Search for the cell housing the specified text and yield its [X, Y] center coordinate. 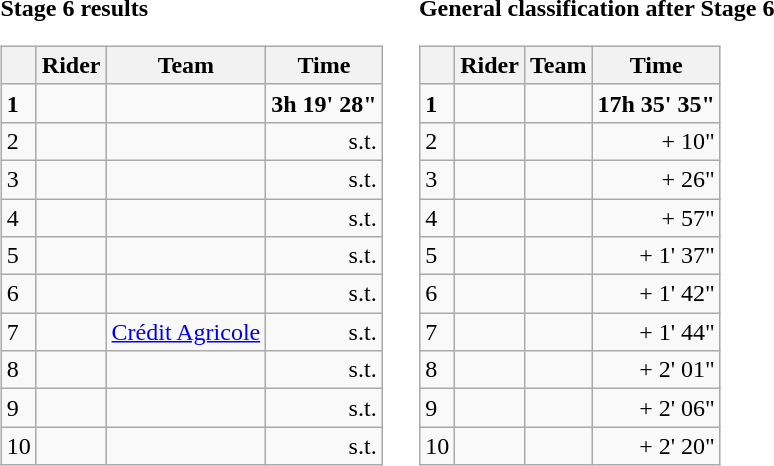
+ 1' 44" [656, 332]
+ 2' 06" [656, 408]
+ 57" [656, 217]
3h 19' 28" [324, 103]
Crédit Agricole [186, 332]
17h 35' 35" [656, 103]
+ 26" [656, 179]
+ 1' 37" [656, 256]
+ 10" [656, 141]
+ 2' 01" [656, 370]
+ 1' 42" [656, 294]
+ 2' 20" [656, 446]
